For the text-containing cell, return its midpoint in (x, y) coordinate format. 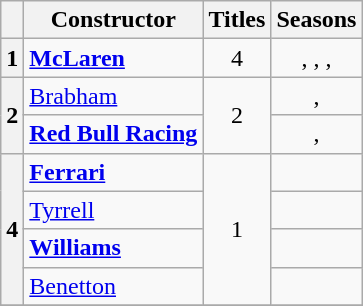
Titles (237, 20)
Tyrrell (114, 210)
Benetton (114, 286)
Brabham (114, 96)
Seasons (316, 20)
Red Bull Racing (114, 134)
Williams (114, 248)
Constructor (114, 20)
Ferrari (114, 172)
McLaren (114, 58)
, , , (316, 58)
